Return the [X, Y] coordinate for the center point of the cell that contains the specified text.  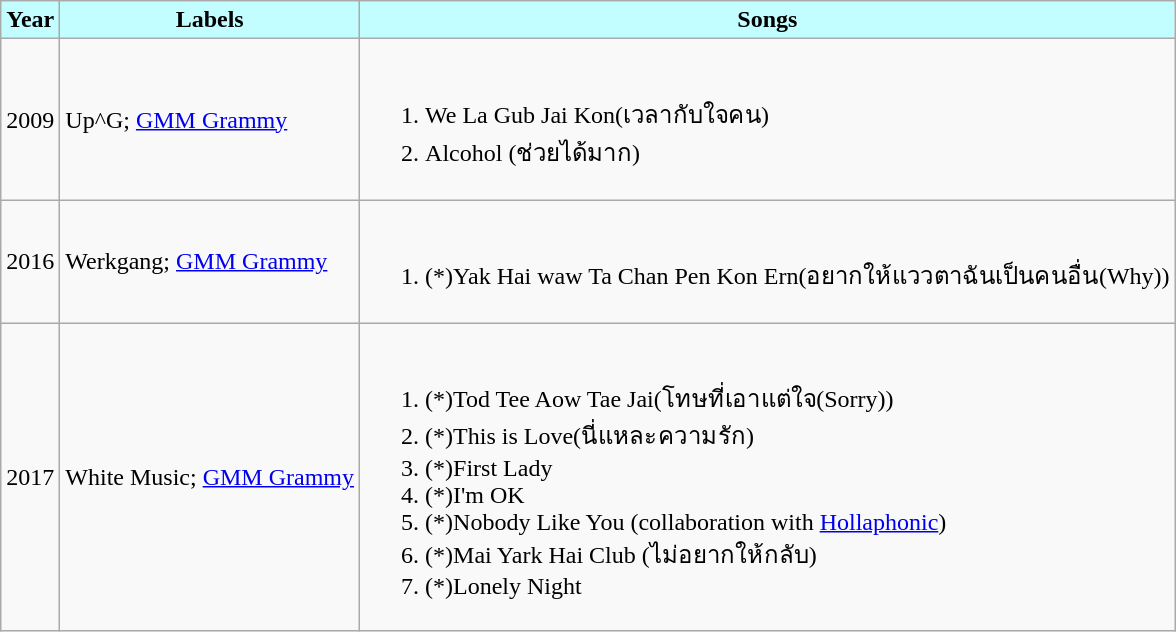
2017 [30, 476]
White Music; GMM Grammy [210, 476]
Up^G; GMM Grammy [210, 120]
Songs [768, 20]
Year [30, 20]
2016 [30, 262]
(*)Yak Hai waw Ta Chan Pen Kon Ern(อยากให้แววตาฉันเป็นคนอื่น(Why)) [768, 262]
We La Gub Jai Kon(เวลากับใจคน)Alcohol (ช่วยได้มาก) [768, 120]
2009 [30, 120]
Werkgang; GMM Grammy [210, 262]
Labels [210, 20]
